Detect which cell encompasses the target text, then output its (x, y) center coordinate. 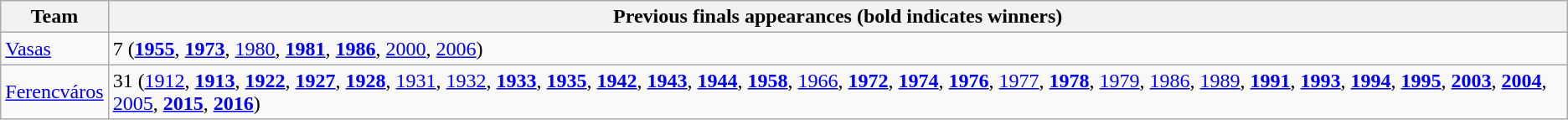
Team (54, 17)
Previous finals appearances (bold indicates winners) (838, 17)
Vasas (54, 49)
7 (1955, 1973, 1980, 1981, 1986, 2000, 2006) (838, 49)
Ferencváros (54, 92)
